Locate the cell with the specified text and output its [x, y] center coordinate. 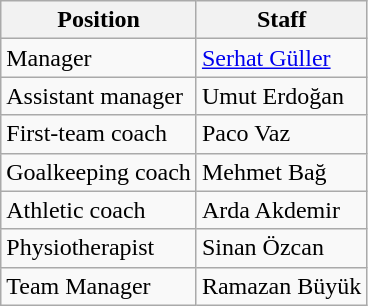
Assistant manager [99, 96]
Umut Erdoğan [281, 96]
Staff [281, 20]
Ramazan Büyük [281, 286]
Team Manager [99, 286]
Serhat Güller [281, 58]
Position [99, 20]
Paco Vaz [281, 134]
Athletic coach [99, 210]
Mehmet Bağ [281, 172]
First-team coach [99, 134]
Sinan Özcan [281, 248]
Physiotherapist [99, 248]
Arda Akdemir [281, 210]
Goalkeeping coach [99, 172]
Manager [99, 58]
